Find where the given text appears and provide that cell's center as [X, Y] coordinate. 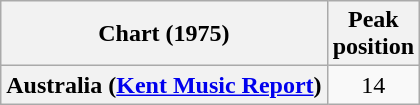
Peakposition [373, 34]
14 [373, 85]
Chart (1975) [164, 34]
Australia (Kent Music Report) [164, 85]
